Provide the (X, Y) coordinate of the cell's center where the given text is located.  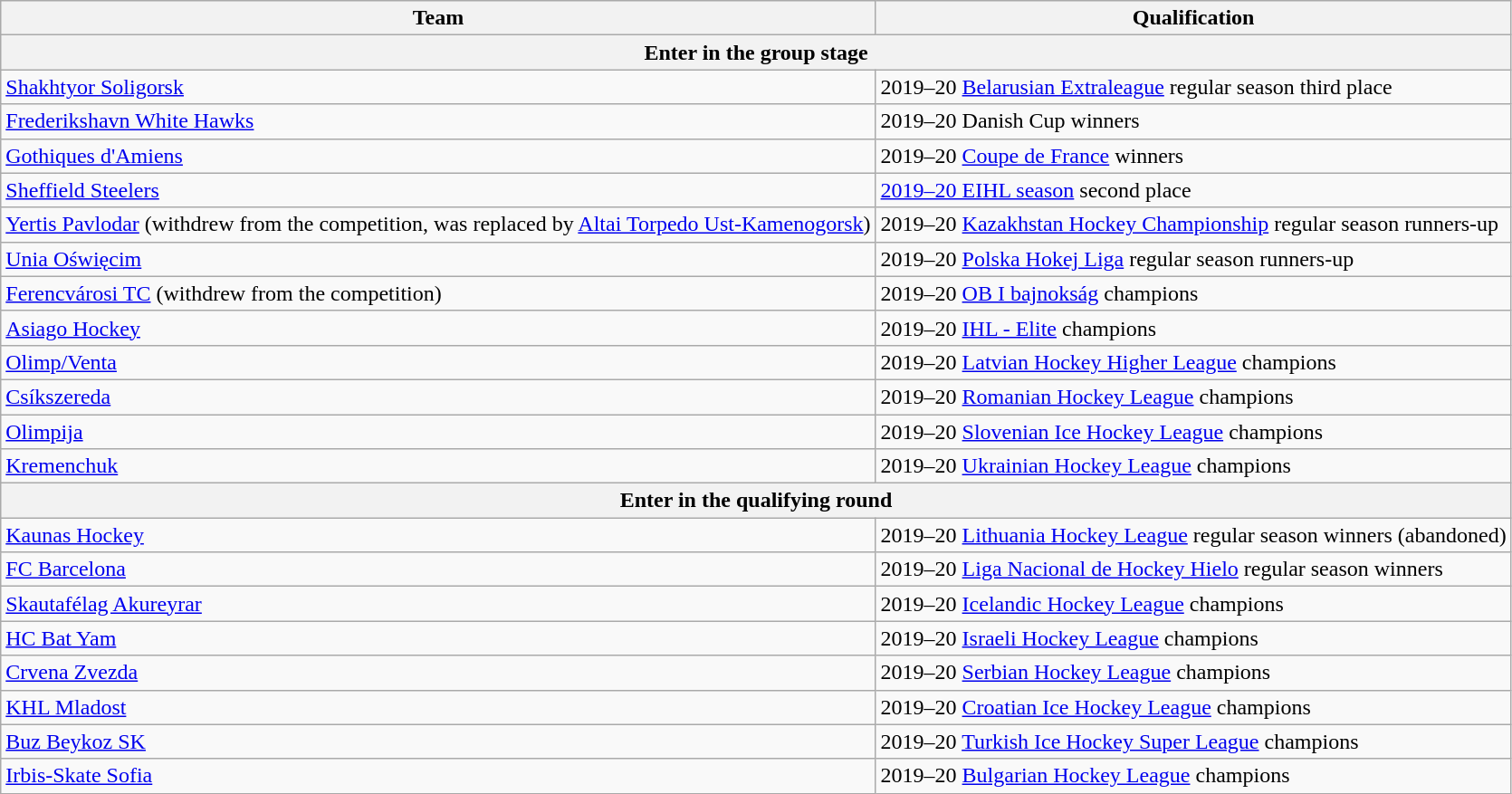
Irbis-Skate Sofia (438, 776)
Crvena Zvezda (438, 673)
2019–20 EIHL season second place (1193, 190)
2019–20 Ukrainian Hockey League champions (1193, 466)
2019–20 Croatian Ice Hockey League champions (1193, 707)
Olimp/Venta (438, 362)
Enter in the group stage (756, 53)
Unia Oświęcim (438, 259)
2019–20 Israeli Hockey League champions (1193, 638)
Frederikshavn White Hawks (438, 121)
Enter in the qualifying round (756, 501)
2019–20 Kazakhstan Hockey Championship regular season runners-up (1193, 225)
Qualification (1193, 18)
Skautafélag Akureyrar (438, 604)
Team (438, 18)
2019–20 Belarusian Extraleague regular season third place (1193, 87)
HC Bat Yam (438, 638)
2019–20 Coupe de France winners (1193, 156)
2019–20 OB I bajnokság champions (1193, 293)
Kremenchuk (438, 466)
Olimpija (438, 432)
2019–20 Danish Cup winners (1193, 121)
2019–20 Lithuania Hockey League regular season winners (abandoned) (1193, 535)
Asiago Hockey (438, 328)
2019–20 Serbian Hockey League champions (1193, 673)
Sheffield Steelers (438, 190)
Gothiques d'Amiens (438, 156)
KHL Mladost (438, 707)
Ferencvárosi TC (withdrew from the competition) (438, 293)
2019–20 Turkish Ice Hockey Super League champions (1193, 741)
2019–20 Icelandic Hockey League champions (1193, 604)
2019–20 Slovenian Ice Hockey League champions (1193, 432)
2019–20 Polska Hokej Liga regular season runners-up (1193, 259)
2019–20 Bulgarian Hockey League champions (1193, 776)
2019–20 Latvian Hockey Higher League champions (1193, 362)
2019–20 Liga Nacional de Hockey Hielo regular season winners (1193, 569)
Shakhtyor Soligorsk (438, 87)
Buz Beykoz SK (438, 741)
2019–20 Romanian Hockey League champions (1193, 397)
Kaunas Hockey (438, 535)
FC Barcelona (438, 569)
Csíkszereda (438, 397)
2019–20 IHL - Elite champions (1193, 328)
Yertis Pavlodar (withdrew from the competition, was replaced by Altai Torpedo Ust-Kamenogorsk) (438, 225)
